Search for the cell housing the specified text and yield its (x, y) center coordinate. 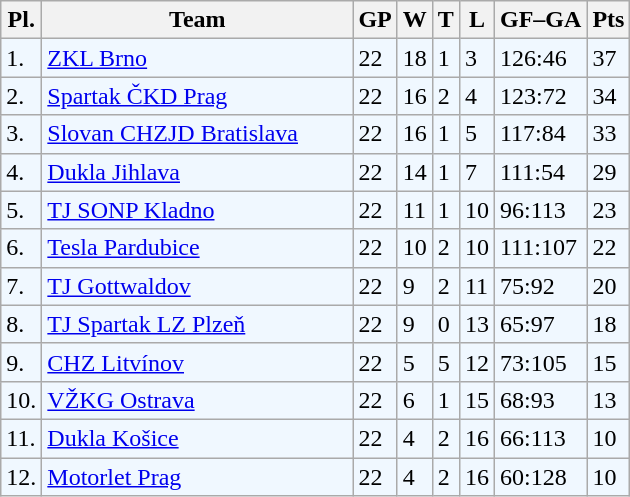
23 (608, 210)
14 (414, 172)
2. (22, 96)
111:54 (540, 172)
96:113 (540, 210)
10. (22, 400)
4. (22, 172)
TJ Spartak LZ Plzeň (198, 324)
3. (22, 134)
Dukla Jihlava (198, 172)
20 (608, 286)
111:107 (540, 248)
37 (608, 58)
8. (22, 324)
Pts (608, 20)
7. (22, 286)
68:93 (540, 400)
TJ SONP Kladno (198, 210)
60:128 (540, 477)
66:113 (540, 438)
T (446, 20)
123:72 (540, 96)
ZKL Brno (198, 58)
12 (476, 362)
73:105 (540, 362)
9. (22, 362)
0 (446, 324)
126:46 (540, 58)
Dukla Košice (198, 438)
Spartak ČKD Prag (198, 96)
34 (608, 96)
75:92 (540, 286)
7 (476, 172)
Slovan CHZJD Bratislava (198, 134)
L (476, 20)
33 (608, 134)
6. (22, 248)
GP (375, 20)
65:97 (540, 324)
Team (198, 20)
11. (22, 438)
6 (414, 400)
W (414, 20)
Pl. (22, 20)
GF–GA (540, 20)
29 (608, 172)
117:84 (540, 134)
CHZ Litvínov (198, 362)
12. (22, 477)
3 (476, 58)
Tesla Pardubice (198, 248)
1. (22, 58)
5. (22, 210)
Motorlet Prag (198, 477)
TJ Gottwaldov (198, 286)
VŽKG Ostrava (198, 400)
